Return [X, Y] of the center of cell containing provided text 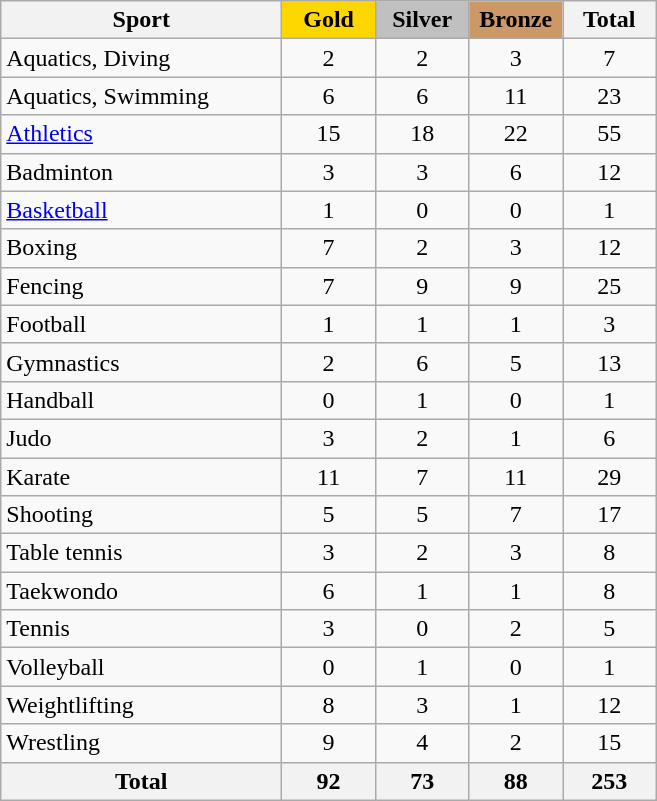
Fencing [142, 286]
Football [142, 324]
Tennis [142, 629]
Wrestling [142, 743]
Gold [329, 20]
17 [609, 515]
23 [609, 96]
92 [329, 781]
Athletics [142, 134]
Handball [142, 400]
Judo [142, 438]
55 [609, 134]
Badminton [142, 172]
Weightlifting [142, 705]
Aquatics, Diving [142, 58]
18 [422, 134]
Gymnastics [142, 362]
Volleyball [142, 667]
4 [422, 743]
Taekwondo [142, 591]
253 [609, 781]
25 [609, 286]
13 [609, 362]
Basketball [142, 210]
Bronze [516, 20]
Table tennis [142, 553]
Sport [142, 20]
Karate [142, 477]
Boxing [142, 248]
Aquatics, Swimming [142, 96]
29 [609, 477]
22 [516, 134]
Shooting [142, 515]
Silver [422, 20]
88 [516, 781]
73 [422, 781]
